Capture the cell that displays the provided text and extract its [x, y] central coordinate. 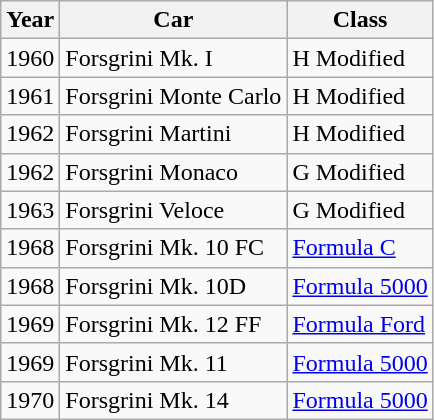
Formula C [360, 248]
Forsgrini Mk. I [174, 58]
Forsgrini Martini [174, 134]
1970 [30, 400]
Forsgrini Mk. 12 FF [174, 324]
Forsgrini Monte Carlo [174, 96]
Forsgrini Mk. 14 [174, 400]
Forsgrini Mk. 10 FC [174, 248]
1963 [30, 210]
1960 [30, 58]
Forsgrini Monaco [174, 172]
Formula Ford [360, 324]
1961 [30, 96]
Forsgrini Mk. 10D [174, 286]
Year [30, 20]
Class [360, 20]
Forsgrini Mk. 11 [174, 362]
Forsgrini Veloce [174, 210]
Car [174, 20]
